Extract the [x, y] coordinate from the center of the cell holding the provided text.  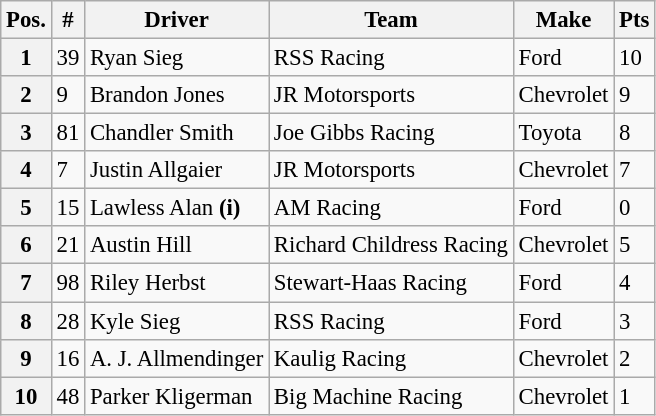
Richard Childress Racing [392, 245]
Chandler Smith [177, 133]
Lawless Alan (i) [177, 208]
Austin Hill [177, 245]
Parker Kligerman [177, 396]
# [68, 20]
Driver [177, 20]
Joe Gibbs Racing [392, 133]
Toyota [563, 133]
81 [68, 133]
Riley Herbst [177, 283]
Ryan Sieg [177, 58]
Team [392, 20]
28 [68, 321]
48 [68, 396]
98 [68, 283]
Brandon Jones [177, 95]
Justin Allgaier [177, 170]
Kyle Sieg [177, 321]
21 [68, 245]
0 [634, 208]
39 [68, 58]
AM Racing [392, 208]
16 [68, 358]
6 [26, 245]
Stewart-Haas Racing [392, 283]
A. J. Allmendinger [177, 358]
15 [68, 208]
Big Machine Racing [392, 396]
Make [563, 20]
Pts [634, 20]
Kaulig Racing [392, 358]
Pos. [26, 20]
